Determine the (X, Y) coordinate at the center of the cell enclosing the given text.  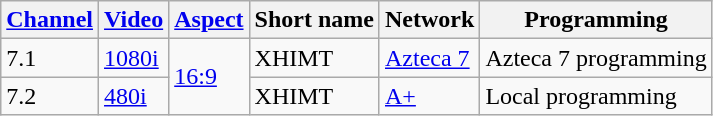
1080i (134, 58)
Network (429, 20)
Azteca 7 (429, 58)
Aspect (209, 20)
480i (134, 96)
7.2 (50, 96)
Video (134, 20)
A+ (429, 96)
16:9 (209, 77)
Channel (50, 20)
Short name (314, 20)
Local programming (596, 96)
Azteca 7 programming (596, 58)
7.1 (50, 58)
Programming (596, 20)
